Capture the cell that displays the provided text and extract its [x, y] central coordinate. 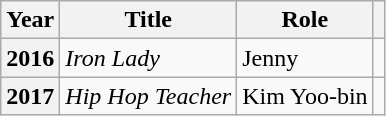
Kim Yoo-bin [305, 96]
Jenny [305, 58]
2016 [30, 58]
Title [148, 20]
Role [305, 20]
Year [30, 20]
Iron Lady [148, 58]
2017 [30, 96]
Hip Hop Teacher [148, 96]
